Search for the cell housing the specified text and yield its (X, Y) center coordinate. 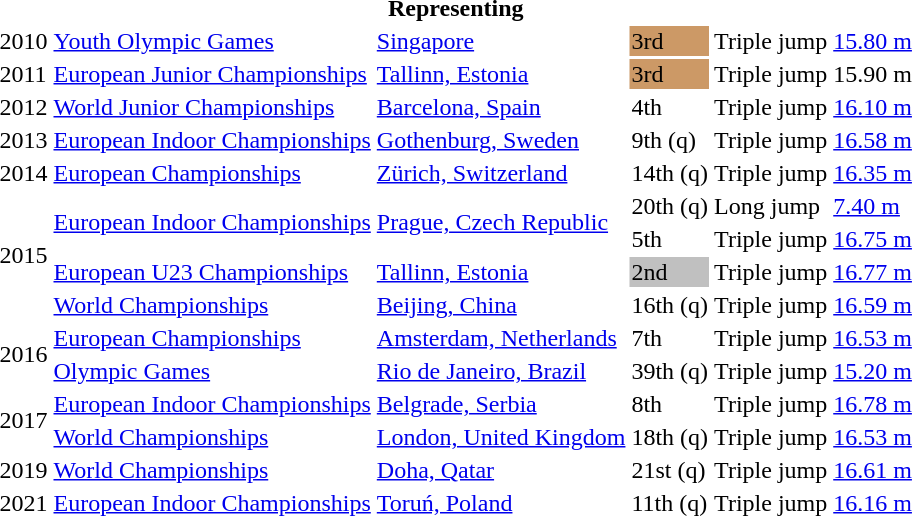
14th (q) (670, 173)
Olympic Games (212, 371)
16th (q) (670, 305)
Belgrade, Serbia (501, 404)
7th (670, 338)
Zürich, Switzerland (501, 173)
2nd (670, 272)
21st (q) (670, 470)
Youth Olympic Games (212, 41)
Barcelona, Spain (501, 107)
9th (q) (670, 140)
4th (670, 107)
London, United Kingdom (501, 437)
Prague, Czech Republic (501, 222)
8th (670, 404)
Gothenburg, Sweden (501, 140)
Amsterdam, Netherlands (501, 338)
Beijing, China (501, 305)
39th (q) (670, 371)
5th (670, 239)
European U23 Championships (212, 272)
European Junior Championships (212, 74)
20th (q) (670, 206)
Singapore (501, 41)
18th (q) (670, 437)
Rio de Janeiro, Brazil (501, 371)
Long jump (771, 206)
Doha, Qatar (501, 470)
World Junior Championships (212, 107)
